Capture the cell that displays the provided text and extract its (x, y) central coordinate. 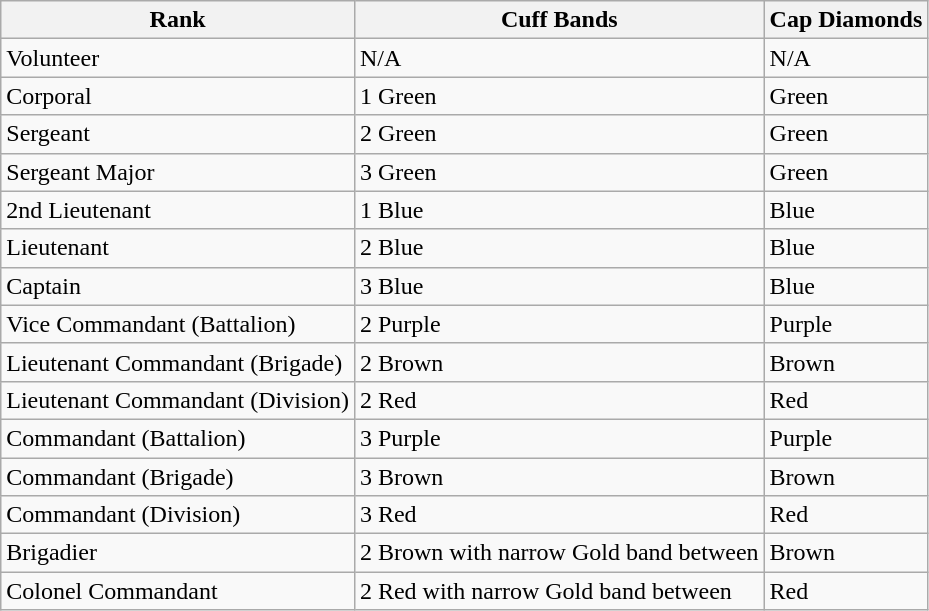
Commandant (Brigade) (178, 477)
Lieutenant Commandant (Division) (178, 400)
3 Red (559, 515)
2 Blue (559, 248)
2nd Lieutenant (178, 210)
Commandant (Division) (178, 515)
Volunteer (178, 58)
Cuff Bands (559, 20)
Sergeant (178, 134)
2 Brown (559, 362)
2 Green (559, 134)
2 Red with narrow Gold band between (559, 591)
Lieutenant (178, 248)
Vice Commandant (Battalion) (178, 324)
Sergeant Major (178, 172)
Cap Diamonds (846, 20)
Commandant (Battalion) (178, 438)
Rank (178, 20)
Captain (178, 286)
3 Brown (559, 477)
3 Green (559, 172)
1 Blue (559, 210)
2 Purple (559, 324)
3 Purple (559, 438)
Brigadier (178, 553)
1 Green (559, 96)
Lieutenant Commandant (Brigade) (178, 362)
2 Red (559, 400)
Corporal (178, 96)
Colonel Commandant (178, 591)
2 Brown with narrow Gold band between (559, 553)
3 Blue (559, 286)
